Determine the [x, y] coordinate at the center of the cell enclosing the given text.  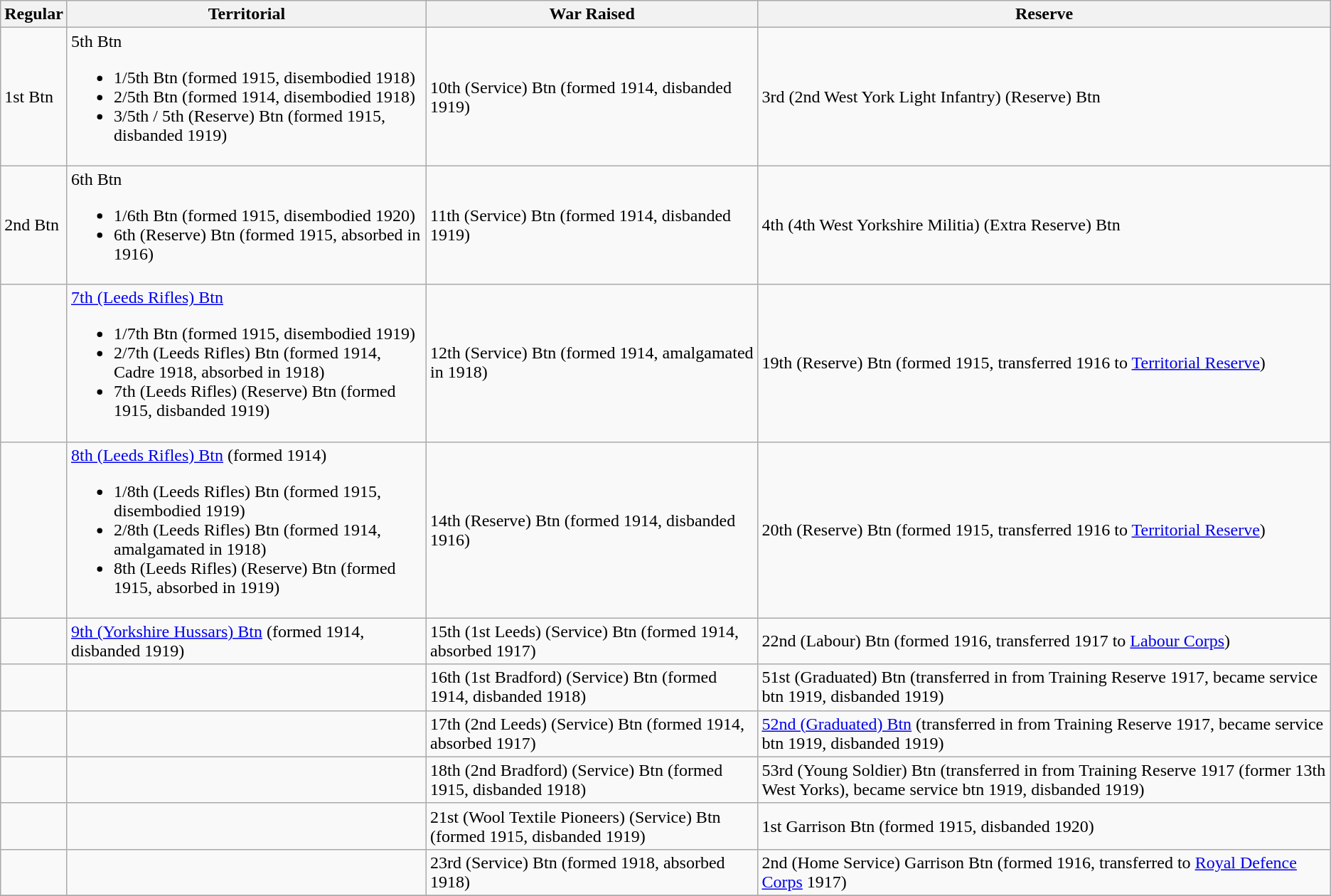
11th (Service) Btn (formed 1914, disbanded 1919) [592, 225]
4th (4th West Yorkshire Militia) (Extra Reserve) Btn [1044, 225]
War Raised [592, 14]
53rd (Young Soldier) Btn (transferred in from Training Reserve 1917 (former 13th West Yorks), became service btn 1919, disbanded 1919) [1044, 779]
52nd (Graduated) Btn (transferred in from Training Reserve 1917, became service btn 1919, disbanded 1919) [1044, 734]
12th (Service) Btn (formed 1914, amalgamated in 1918) [592, 363]
3rd (2nd West York Light Infantry) (Reserve) Btn [1044, 97]
1st Garrison Btn (formed 1915, disbanded 1920) [1044, 826]
16th (1st Bradford) (Service) Btn (formed 1914, disbanded 1918) [592, 687]
6th Btn1/6th Btn (formed 1915, disembodied 1920)6th (Reserve) Btn (formed 1915, absorbed in 1916) [246, 225]
14th (Reserve) Btn (formed 1914, disbanded 1916) [592, 530]
51st (Graduated) Btn (transferred in from Training Reserve 1917, became service btn 1919, disbanded 1919) [1044, 687]
1st Btn [34, 97]
18th (2nd Bradford) (Service) Btn (formed 1915, disbanded 1918) [592, 779]
17th (2nd Leeds) (Service) Btn (formed 1914, absorbed 1917) [592, 734]
Regular [34, 14]
22nd (Labour) Btn (formed 1916, transferred 1917 to Labour Corps) [1044, 641]
20th (Reserve) Btn (formed 1915, transferred 1916 to Territorial Reserve) [1044, 530]
21st (Wool Textile Pioneers) (Service) Btn (formed 1915, disbanded 1919) [592, 826]
23rd (Service) Btn (formed 1918, absorbed 1918) [592, 872]
15th (1st Leeds) (Service) Btn (formed 1914, absorbed 1917) [592, 641]
2nd Btn [34, 225]
Territorial [246, 14]
2nd (Home Service) Garrison Btn (formed 1916, transferred to Royal Defence Corps 1917) [1044, 872]
19th (Reserve) Btn (formed 1915, transferred 1916 to Territorial Reserve) [1044, 363]
5th Btn1/5th Btn (formed 1915, disembodied 1918)2/5th Btn (formed 1914, disembodied 1918)3/5th / 5th (Reserve) Btn (formed 1915, disbanded 1919) [246, 97]
9th (Yorkshire Hussars) Btn (formed 1914, disbanded 1919) [246, 641]
10th (Service) Btn (formed 1914, disbanded 1919) [592, 97]
Reserve [1044, 14]
